Extract the [X, Y] coordinate from the center of the cell holding the provided text.  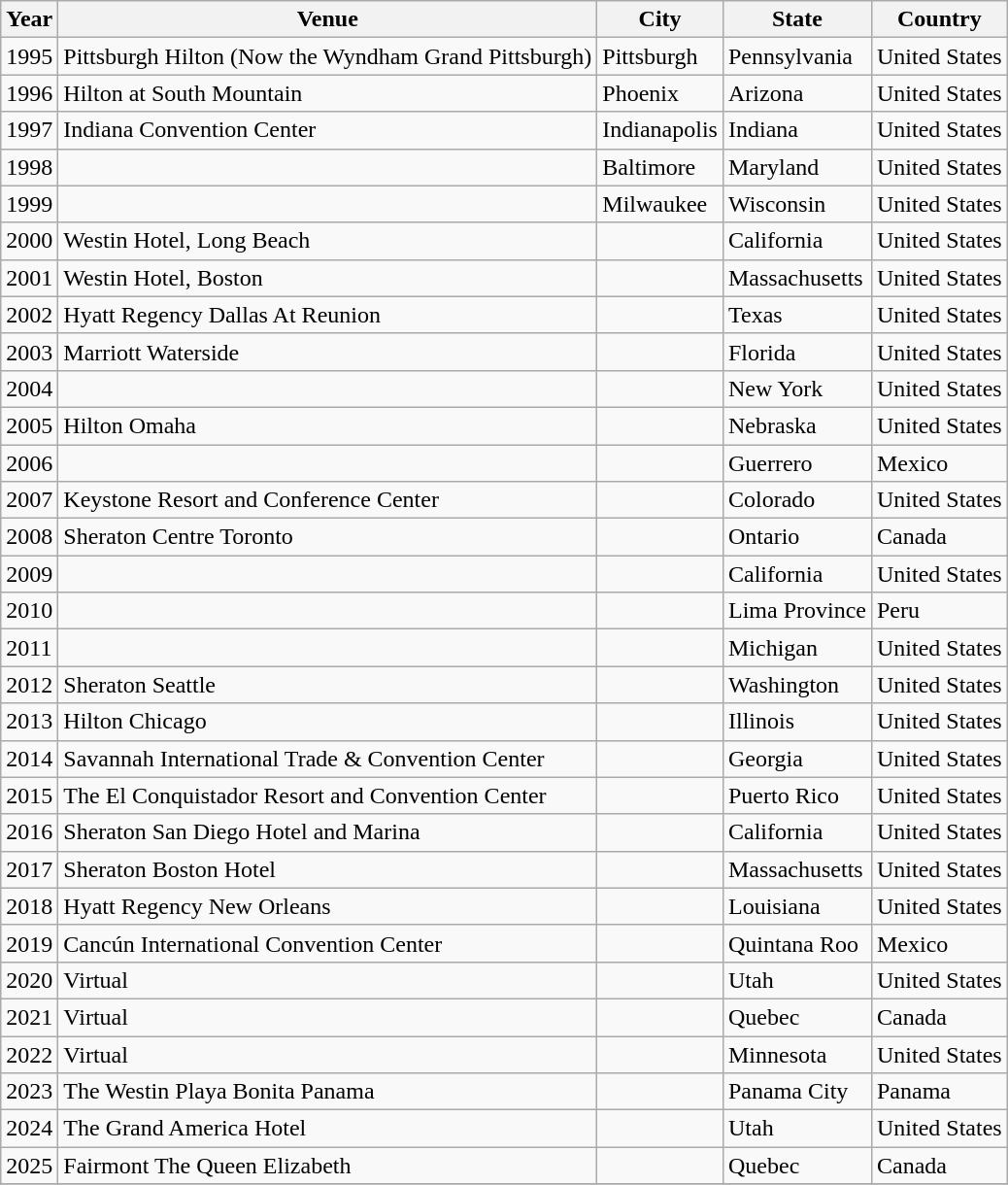
2025 [29, 1166]
2004 [29, 389]
Panama [939, 1092]
City [660, 19]
Illinois [796, 722]
Guerrero [796, 463]
Minnesota [796, 1054]
Savannah International Trade & Convention Center [328, 759]
Colorado [796, 500]
2014 [29, 759]
2010 [29, 611]
2013 [29, 722]
2012 [29, 685]
Cancún International Convention Center [328, 943]
Nebraska [796, 425]
1999 [29, 204]
Pittsburgh Hilton (Now the Wyndham Grand Pittsburgh) [328, 56]
Michigan [796, 648]
2005 [29, 425]
Indianapolis [660, 130]
2009 [29, 574]
Fairmont The Queen Elizabeth [328, 1166]
Hilton Chicago [328, 722]
Hyatt Regency New Orleans [328, 906]
1996 [29, 93]
1995 [29, 56]
Sheraton Centre Toronto [328, 537]
Westin Hotel, Boston [328, 278]
2019 [29, 943]
2024 [29, 1129]
Lima Province [796, 611]
2015 [29, 796]
Country [939, 19]
Maryland [796, 167]
Peru [939, 611]
Phoenix [660, 93]
Milwaukee [660, 204]
2006 [29, 463]
Sheraton Boston Hotel [328, 869]
The El Conquistador Resort and Convention Center [328, 796]
Westin Hotel, Long Beach [328, 241]
Washington [796, 685]
Panama City [796, 1092]
2021 [29, 1017]
2001 [29, 278]
The Grand America Hotel [328, 1129]
2017 [29, 869]
Venue [328, 19]
2003 [29, 352]
Wisconsin [796, 204]
2022 [29, 1054]
Georgia [796, 759]
2023 [29, 1092]
2016 [29, 832]
Puerto Rico [796, 796]
Pennsylvania [796, 56]
2020 [29, 980]
2011 [29, 648]
2018 [29, 906]
Hyatt Regency Dallas At Reunion [328, 315]
Keystone Resort and Conference Center [328, 500]
Ontario [796, 537]
State [796, 19]
Hilton at South Mountain [328, 93]
Sheraton Seattle [328, 685]
2007 [29, 500]
Year [29, 19]
Texas [796, 315]
2008 [29, 537]
1997 [29, 130]
New York [796, 389]
Quintana Roo [796, 943]
Arizona [796, 93]
Louisiana [796, 906]
Baltimore [660, 167]
Sheraton San Diego Hotel and Marina [328, 832]
2000 [29, 241]
Pittsburgh [660, 56]
Indiana Convention Center [328, 130]
Indiana [796, 130]
1998 [29, 167]
Marriott Waterside [328, 352]
The Westin Playa Bonita Panama [328, 1092]
2002 [29, 315]
Florida [796, 352]
Hilton Omaha [328, 425]
